Provide the [X, Y] coordinate of the cell's center where the given text is located.  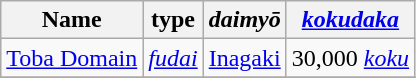
kokudaka [350, 20]
Inagaki [244, 58]
daimyō [244, 20]
30,000 koku [350, 58]
Name [72, 20]
Toba Domain [72, 58]
type [173, 20]
fudai [173, 58]
